Capture the cell that displays the provided text and extract its [X, Y] central coordinate. 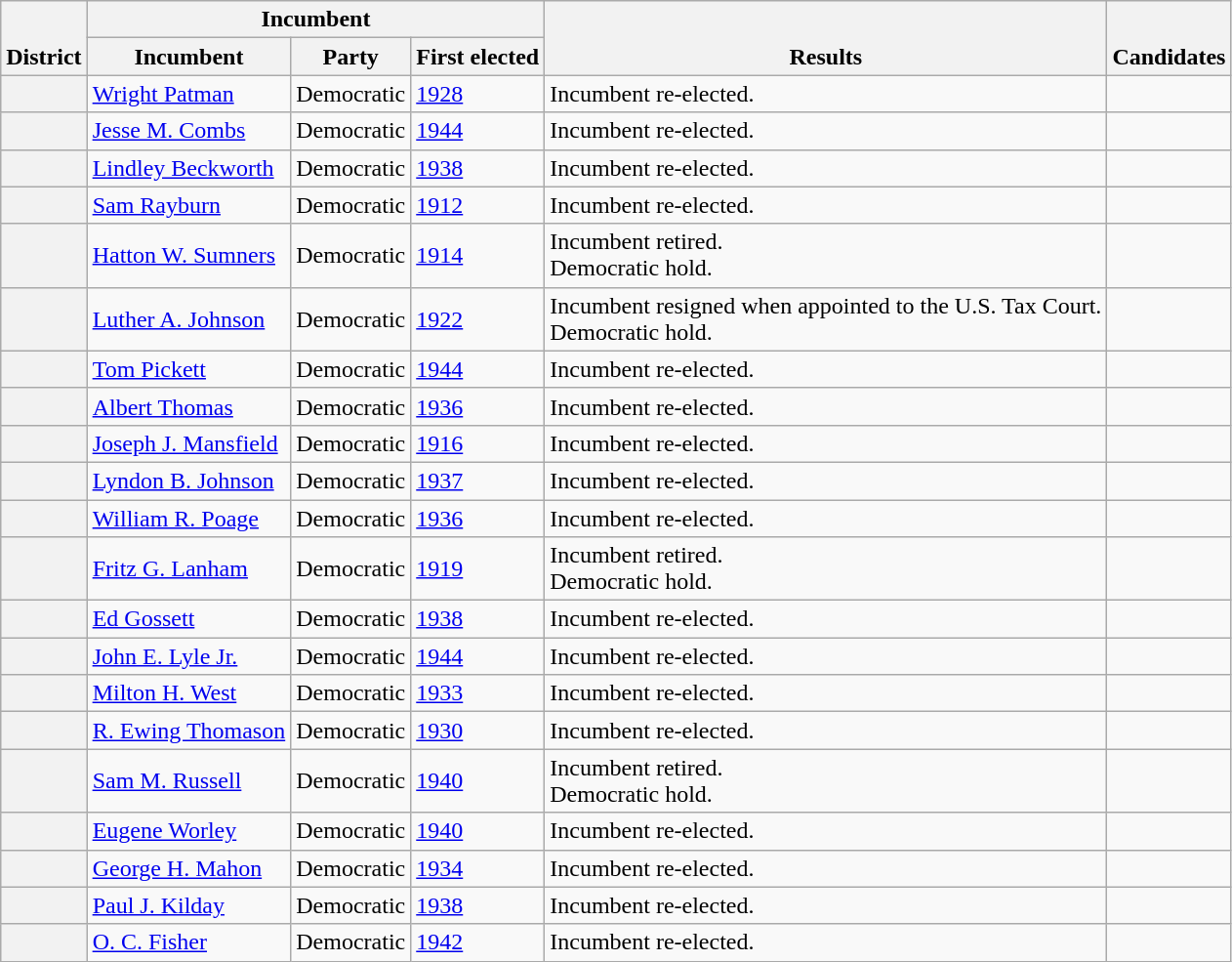
Tom Pickett [189, 369]
1933 [478, 693]
O. C. Fisher [189, 942]
1912 [478, 205]
Paul J. Kilday [189, 905]
1922 [478, 318]
Eugene Worley [189, 831]
Hatton W. Sumners [189, 256]
William R. Poage [189, 519]
1928 [478, 94]
Milton H. West [189, 693]
Lyndon B. Johnson [189, 481]
1934 [478, 868]
1937 [478, 481]
Sam Rayburn [189, 205]
District [44, 38]
1942 [478, 942]
1930 [478, 731]
Luther A. Johnson [189, 318]
Results [826, 38]
John E. Lyle Jr. [189, 656]
Incumbent resigned when appointed to the U.S. Tax Court.Democratic hold. [826, 318]
Wright Patman [189, 94]
Sam M. Russell [189, 781]
George H. Mahon [189, 868]
Jesse M. Combs [189, 131]
Ed Gossett [189, 619]
Candidates [1170, 38]
Fritz G. Lanham [189, 568]
Lindley Beckworth [189, 168]
Party [351, 57]
1914 [478, 256]
Joseph J. Mansfield [189, 443]
1919 [478, 568]
Albert Thomas [189, 406]
First elected [478, 57]
1916 [478, 443]
R. Ewing Thomason [189, 731]
